From the cell containing the given text, extract its center point as [X, Y] coordinate. 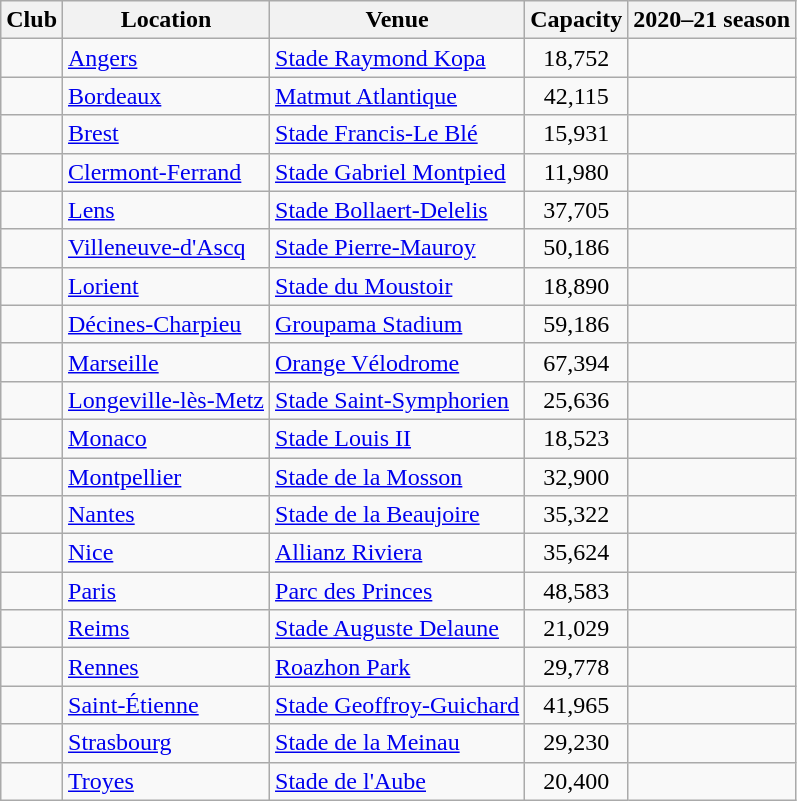
42,115 [576, 96]
59,186 [576, 324]
Monaco [166, 438]
Montpellier [166, 477]
29,778 [576, 667]
Marseille [166, 362]
2020–21 season [712, 20]
Strasbourg [166, 743]
Stade Pierre-Mauroy [398, 248]
Orange Vélodrome [398, 362]
Parc des Princes [398, 591]
Stade de la Mosson [398, 477]
21,029 [576, 629]
15,931 [576, 134]
Décines-Charpieu [166, 324]
Roazhon Park [398, 667]
Stade Raymond Kopa [398, 58]
35,624 [576, 553]
Lens [166, 210]
25,636 [576, 400]
Groupama Stadium [398, 324]
Stade de l'Aube [398, 781]
Stade de la Beaujoire [398, 515]
Matmut Atlantique [398, 96]
Allianz Riviera [398, 553]
Stade Saint-Symphorien [398, 400]
Stade Francis-Le Blé [398, 134]
Stade Louis II [398, 438]
Stade de la Meinau [398, 743]
Reims [166, 629]
Stade Bollaert-Delelis [398, 210]
Stade Gabriel Montpied [398, 172]
Lorient [166, 286]
Paris [166, 591]
Bordeaux [166, 96]
41,965 [576, 705]
Capacity [576, 20]
Angers [166, 58]
32,900 [576, 477]
Longeville-lès-Metz [166, 400]
50,186 [576, 248]
37,705 [576, 210]
Brest [166, 134]
Venue [398, 20]
Stade du Moustoir [398, 286]
Location [166, 20]
Nantes [166, 515]
Villeneuve-d'Ascq [166, 248]
18,752 [576, 58]
18,523 [576, 438]
20,400 [576, 781]
Clermont-Ferrand [166, 172]
11,980 [576, 172]
Stade Geoffroy-Guichard [398, 705]
Troyes [166, 781]
29,230 [576, 743]
18,890 [576, 286]
Stade Auguste Delaune [398, 629]
Rennes [166, 667]
35,322 [576, 515]
Club [32, 20]
Nice [166, 553]
67,394 [576, 362]
Saint-Étienne [166, 705]
48,583 [576, 591]
